Locate the cell with the specified text and output its [x, y] center coordinate. 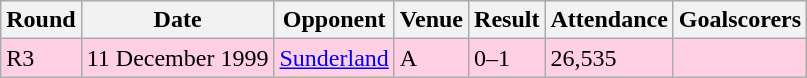
Round [41, 20]
A [431, 58]
Goalscorers [740, 20]
R3 [41, 58]
Attendance [609, 20]
26,535 [609, 58]
Result [507, 20]
0–1 [507, 58]
Date [178, 20]
Opponent [334, 20]
Venue [431, 20]
11 December 1999 [178, 58]
Sunderland [334, 58]
